For the text-containing cell, return its midpoint in (x, y) coordinate format. 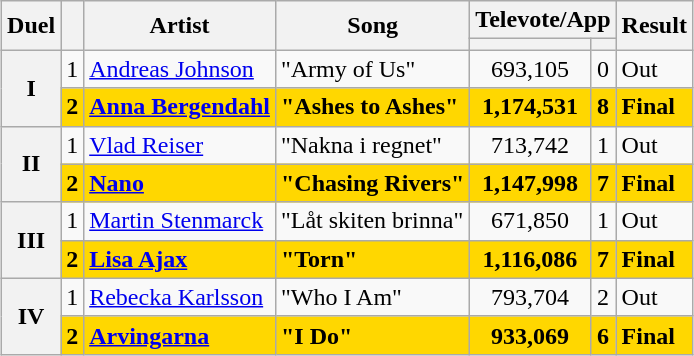
Televote/App (543, 20)
"Torn" (372, 259)
Anna Bergendahl (180, 107)
"Ashes to Ashes" (372, 107)
Result (654, 26)
Artist (180, 26)
Andreas Johnson (180, 69)
II (32, 164)
Arvingarna (180, 335)
"Låt skiten brinna" (372, 221)
I (32, 88)
Duel (32, 26)
Rebecka Karlsson (180, 297)
"Army of Us" (372, 69)
0 (603, 69)
IV (32, 316)
Martin Stenmarck (180, 221)
713,742 (530, 145)
"Nakna i regnet" (372, 145)
Vlad Reiser (180, 145)
Nano (180, 183)
671,850 (530, 221)
693,105 (530, 69)
"I Do" (372, 335)
1,147,998 (530, 183)
"Chasing Rivers" (372, 183)
Lisa Ajax (180, 259)
III (32, 240)
8 (603, 107)
6 (603, 335)
1,174,531 (530, 107)
933,069 (530, 335)
793,704 (530, 297)
1,116,086 (530, 259)
Song (372, 26)
"Who I Am" (372, 297)
